Identify which cell holds the provided text, then report its [X, Y] central coordinate. 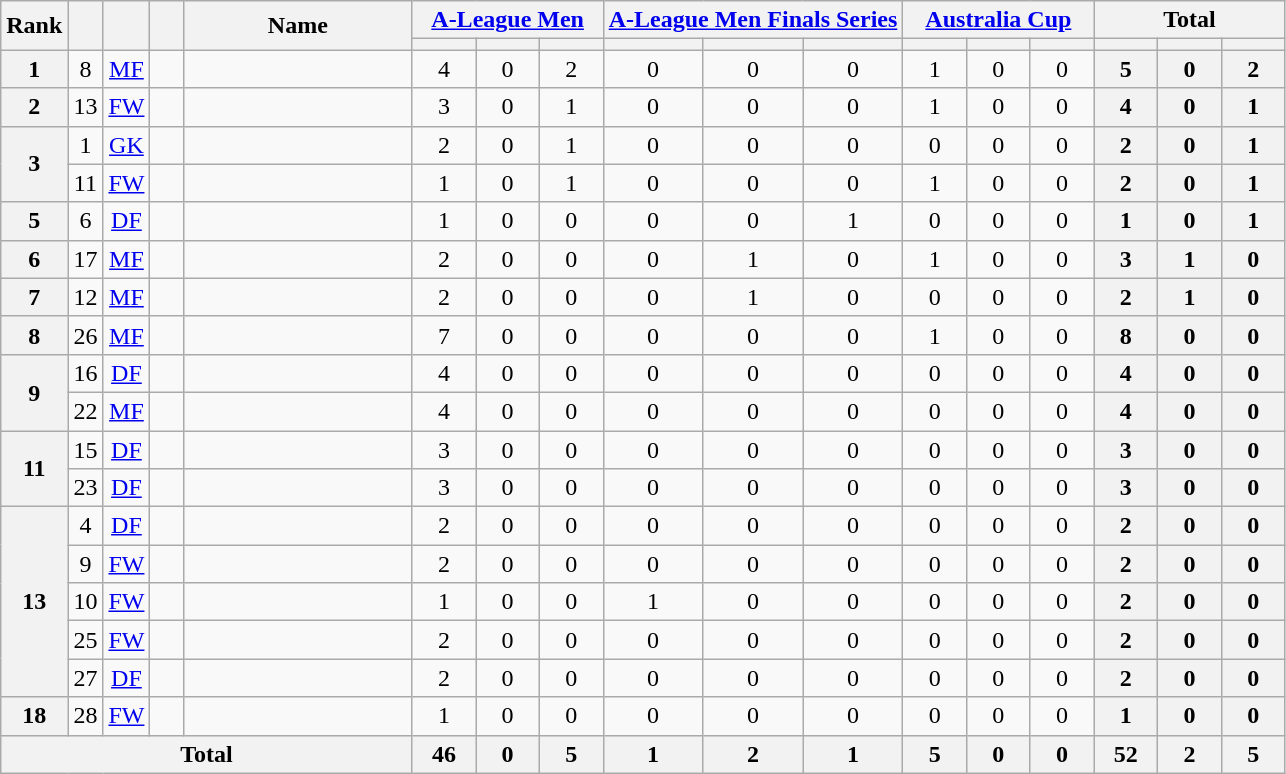
Rank [34, 26]
17 [86, 259]
A-League Men Finals Series [753, 20]
Name [298, 26]
12 [86, 297]
46 [444, 754]
Australia Cup [998, 20]
16 [86, 373]
23 [86, 488]
28 [86, 716]
10 [86, 602]
25 [86, 640]
52 [1126, 754]
18 [34, 716]
A-League Men [508, 20]
GK [126, 145]
26 [86, 335]
22 [86, 411]
27 [86, 678]
15 [86, 449]
